Return [x, y] of the center of cell containing provided text 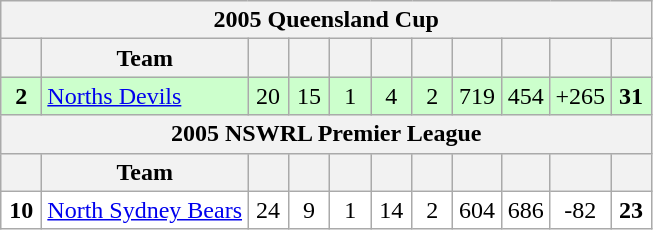
9 [310, 210]
-82 [580, 210]
23 [632, 210]
454 [526, 96]
24 [268, 210]
2005 Queensland Cup [326, 20]
14 [392, 210]
2005 NSWRL Premier League [326, 134]
604 [478, 210]
Norths Devils [145, 96]
+265 [580, 96]
North Sydney Bears [145, 210]
719 [478, 96]
31 [632, 96]
4 [392, 96]
686 [526, 210]
15 [310, 96]
20 [268, 96]
10 [22, 210]
